Determine the (X, Y) coordinate at the center of the cell enclosing the given text.  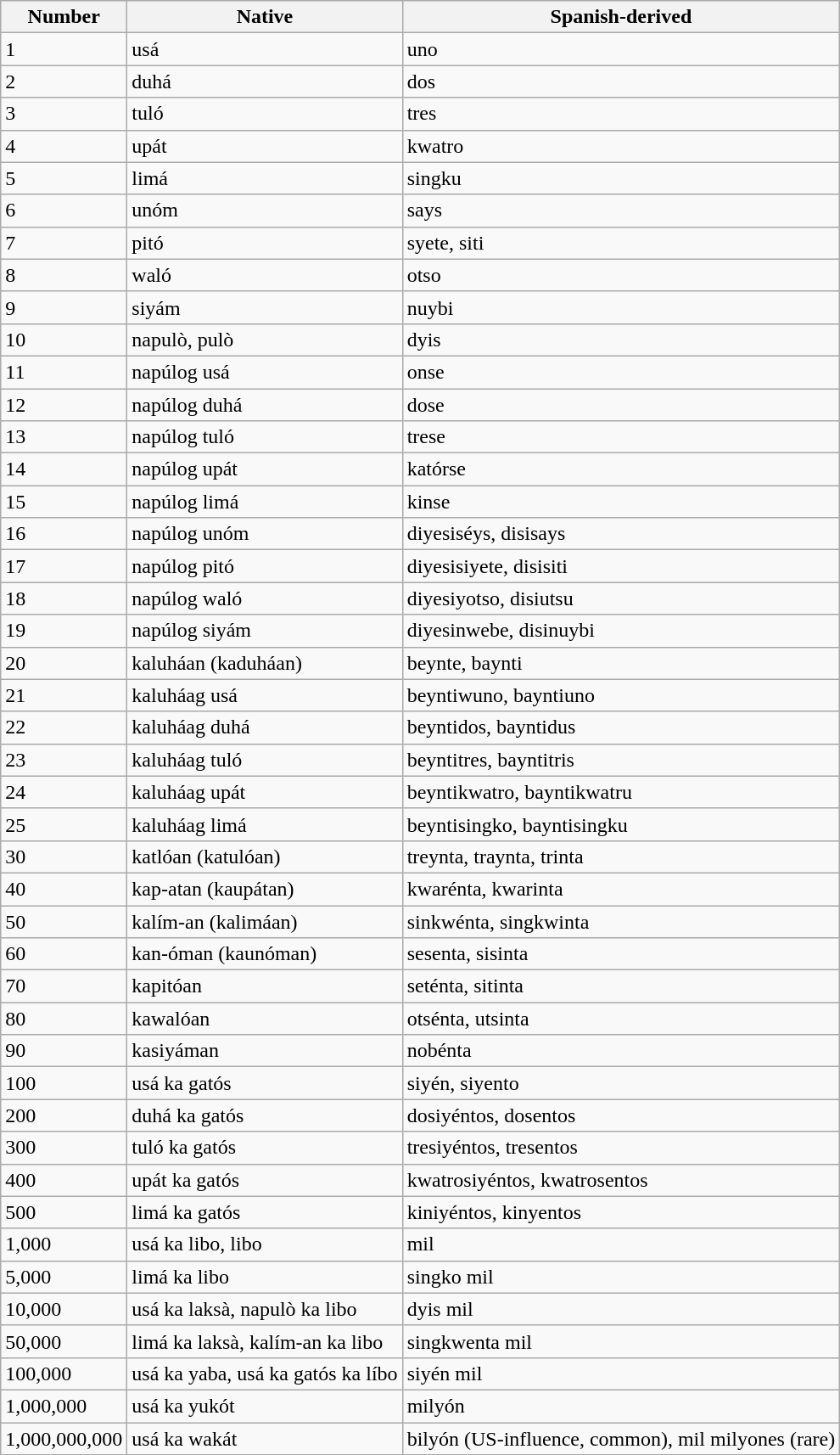
90 (64, 1051)
diyesinwebe, disinuybi (621, 631)
otsénta, utsinta (621, 1019)
400 (64, 1180)
300 (64, 1148)
diyesiyotso, disiutsu (621, 598)
nobénta (621, 1051)
kwarénta, kwarinta (621, 889)
limá (265, 178)
1,000 (64, 1244)
Spanish-derived (621, 17)
Native (265, 17)
6 (64, 211)
beyntikwatro, bayntikwatru (621, 792)
dos (621, 81)
limá ka libo (265, 1277)
8 (64, 275)
siyén, siyento (621, 1083)
sesenta, sisinta (621, 954)
9 (64, 307)
beyntisingko, bayntisingku (621, 824)
40 (64, 889)
20 (64, 663)
200 (64, 1115)
upát ka gatós (265, 1180)
50,000 (64, 1341)
5 (64, 178)
30 (64, 857)
tuló (265, 114)
1 (64, 49)
50 (64, 921)
80 (64, 1019)
beynte, baynti (621, 663)
13 (64, 437)
24 (64, 792)
14 (64, 469)
usá ka libo, libo (265, 1244)
beyntitres, bayntitris (621, 760)
limá ka laksà, kalím-an ka libo (265, 1341)
1,000,000,000 (64, 1439)
napúlog pitó (265, 566)
17 (64, 566)
siyén mil (621, 1374)
beyntiwuno, bayntiuno (621, 695)
usá ka wakát (265, 1439)
napúlog unóm (265, 534)
dose (621, 405)
nuybi (621, 307)
16 (64, 534)
diyesisiyete, disisiti (621, 566)
unóm (265, 211)
3 (64, 114)
4 (64, 146)
tuló ka gatós (265, 1148)
19 (64, 631)
15 (64, 502)
kasiyáman (265, 1051)
100 (64, 1083)
18 (64, 598)
napúlog upát (265, 469)
kiniyéntos, kinyentos (621, 1212)
katórse (621, 469)
1,000,000 (64, 1406)
singku (621, 178)
mil (621, 1244)
syete, siti (621, 243)
napúlog tuló (265, 437)
kaluháan (kaduháan) (265, 663)
7 (64, 243)
napúlog limá (265, 502)
dyis mil (621, 1309)
says (621, 211)
dyis (621, 340)
tres (621, 114)
beyntidos, bayntidus (621, 727)
duhá ka gatós (265, 1115)
usá ka yaba, usá ka gatós ka líbo (265, 1374)
Number (64, 17)
kap-atan (kaupátan) (265, 889)
kaluháag upát (265, 792)
bilyón (US-influence, common), mil milyones (rare) (621, 1439)
siyám (265, 307)
napúlog waló (265, 598)
kwatrosiyéntos, kwatrosentos (621, 1180)
kinse (621, 502)
napulò, pulò (265, 340)
23 (64, 760)
usá (265, 49)
10,000 (64, 1309)
onse (621, 372)
500 (64, 1212)
2 (64, 81)
kaluháag usá (265, 695)
milyón (621, 1406)
limá ka gatós (265, 1212)
pitó (265, 243)
otso (621, 275)
dosiyéntos, dosentos (621, 1115)
waló (265, 275)
kan-óman (kaunóman) (265, 954)
60 (64, 954)
kaluháag duhá (265, 727)
tresiyéntos, tresentos (621, 1148)
100,000 (64, 1374)
napúlog duhá (265, 405)
napúlog usá (265, 372)
singkwenta mil (621, 1341)
10 (64, 340)
diyesiséys, disisays (621, 534)
usá ka yukót (265, 1406)
kapitóan (265, 986)
singko mil (621, 1277)
uno (621, 49)
usá ka laksà, napulò ka libo (265, 1309)
kaluháag tuló (265, 760)
kwatro (621, 146)
usá ka gatós (265, 1083)
kaluháag limá (265, 824)
treynta, traynta, trinta (621, 857)
sinkwénta, singkwinta (621, 921)
upát (265, 146)
trese (621, 437)
70 (64, 986)
seténta, sitinta (621, 986)
22 (64, 727)
duhá (265, 81)
5,000 (64, 1277)
12 (64, 405)
kalím-an (kalimáan) (265, 921)
kawalóan (265, 1019)
11 (64, 372)
25 (64, 824)
napúlog siyám (265, 631)
21 (64, 695)
katlóan (katulóan) (265, 857)
